Identify which cell holds the provided text, then report its (x, y) central coordinate. 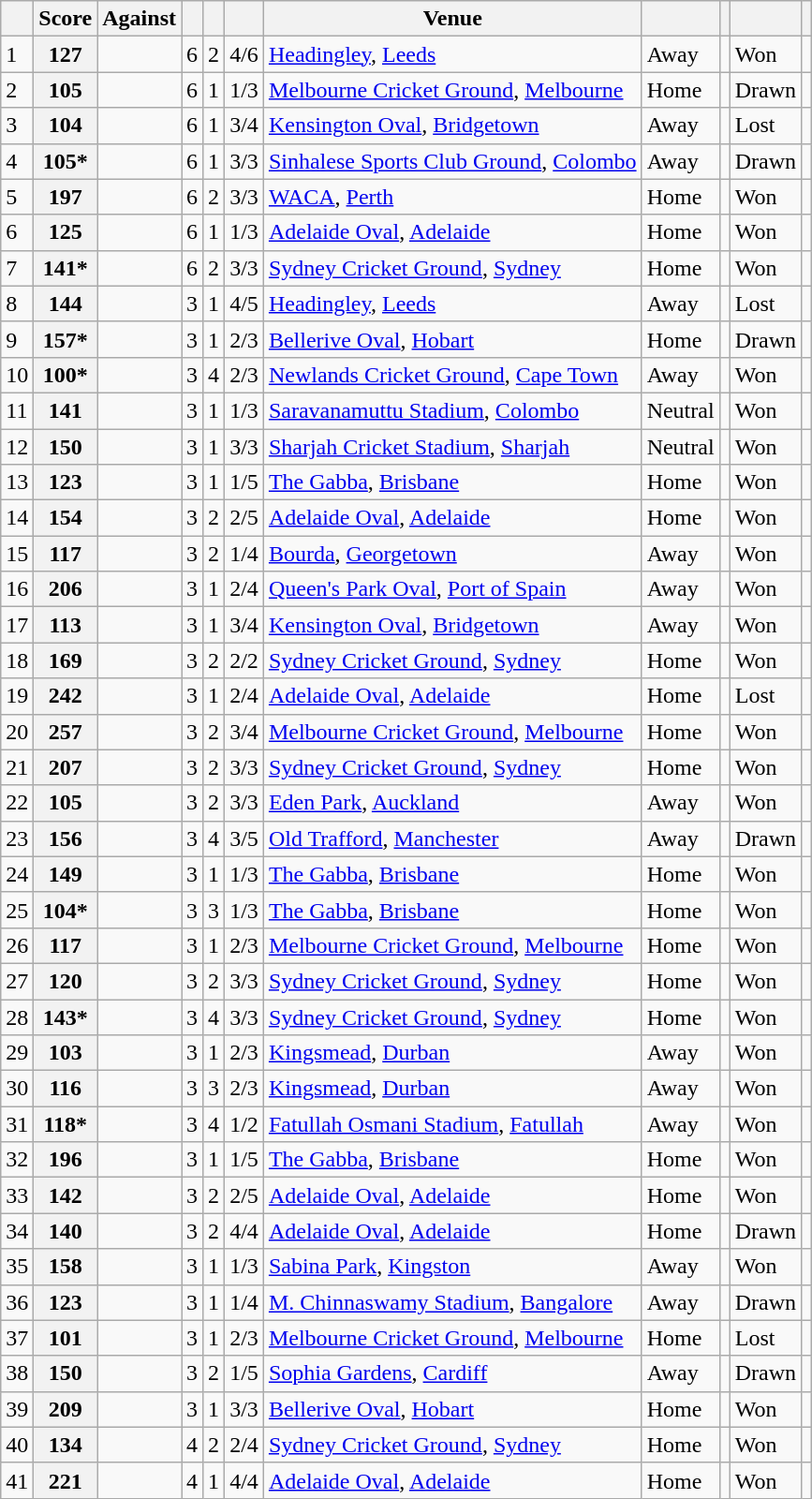
Bourda, Georgetown (452, 554)
14 (17, 518)
4/5 (244, 304)
8 (17, 304)
Eden Park, Auckland (452, 803)
Venue (452, 19)
169 (66, 660)
12 (17, 447)
33 (17, 1195)
242 (66, 696)
1/2 (244, 1124)
36 (17, 1302)
37 (17, 1338)
113 (66, 625)
221 (66, 1480)
157* (66, 339)
22 (17, 803)
127 (66, 54)
Newlands Cricket Ground, Cape Town (452, 375)
Fatullah Osmani Stadium, Fatullah (452, 1124)
11 (17, 410)
30 (17, 1089)
207 (66, 767)
29 (17, 1053)
257 (66, 732)
21 (17, 767)
7 (17, 268)
104* (66, 910)
28 (17, 1017)
17 (17, 625)
118* (66, 1124)
Against (140, 19)
WACA, Perth (452, 197)
13 (17, 482)
Sinhalese Sports Club Ground, Colombo (452, 161)
100* (66, 375)
158 (66, 1267)
26 (17, 945)
141* (66, 268)
206 (66, 589)
120 (66, 981)
Queen's Park Oval, Port of Spain (452, 589)
16 (17, 589)
143* (66, 1017)
149 (66, 874)
3/5 (244, 839)
154 (66, 518)
Sharjah Cricket Stadium, Sharjah (452, 447)
Old Trafford, Manchester (452, 839)
140 (66, 1231)
Sophia Gardens, Cardiff (452, 1373)
105* (66, 161)
35 (17, 1267)
5 (17, 197)
10 (17, 375)
32 (17, 1160)
134 (66, 1445)
40 (17, 1445)
25 (17, 910)
101 (66, 1338)
9 (17, 339)
19 (17, 696)
24 (17, 874)
209 (66, 1409)
197 (66, 197)
104 (66, 126)
Saravanamuttu Stadium, Colombo (452, 410)
27 (17, 981)
39 (17, 1409)
38 (17, 1373)
20 (17, 732)
41 (17, 1480)
141 (66, 410)
196 (66, 1160)
M. Chinnaswamy Stadium, Bangalore (452, 1302)
23 (17, 839)
144 (66, 304)
125 (66, 232)
2/2 (244, 660)
4/6 (244, 54)
156 (66, 839)
18 (17, 660)
116 (66, 1089)
103 (66, 1053)
142 (66, 1195)
Sabina Park, Kingston (452, 1267)
31 (17, 1124)
34 (17, 1231)
15 (17, 554)
Score (66, 19)
